Detect which cell encompasses the target text, then output its (x, y) center coordinate. 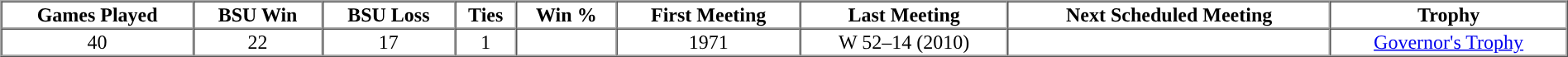
17 (389, 41)
Governor's Trophy (1449, 41)
40 (98, 41)
First Meeting (709, 15)
Trophy (1449, 15)
BSU Win (258, 15)
1971 (709, 41)
Win % (566, 15)
W 52–14 (2010) (905, 41)
BSU Loss (389, 15)
1 (485, 41)
Next Scheduled Meeting (1169, 15)
22 (258, 41)
Last Meeting (905, 15)
Ties (485, 15)
Games Played (98, 15)
